Return the [X, Y] coordinate for the center point of the cell that contains the specified text.  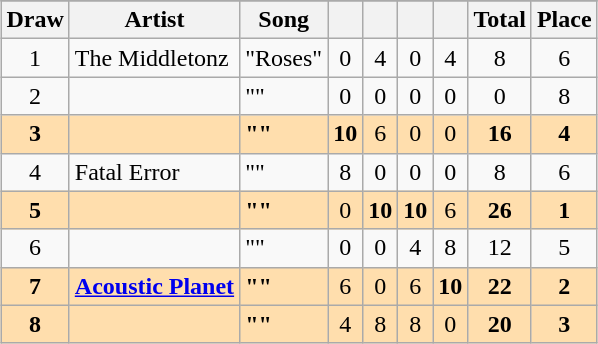
"Roses" [284, 58]
Fatal Error [154, 172]
Total [500, 20]
12 [500, 248]
7 [35, 286]
26 [500, 210]
Place [564, 20]
The Middletonz [154, 58]
22 [500, 286]
Song [284, 20]
Acoustic Planet [154, 286]
Draw [35, 20]
Artist [154, 20]
16 [500, 134]
20 [500, 324]
